Capture the cell that displays the provided text and extract its (X, Y) central coordinate. 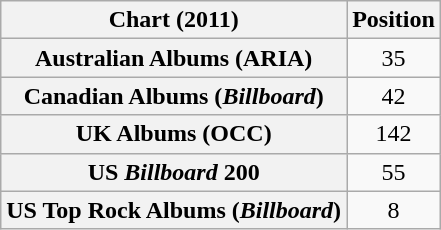
Chart (2011) (174, 20)
42 (394, 96)
US Top Rock Albums (Billboard) (174, 210)
142 (394, 134)
55 (394, 172)
UK Albums (OCC) (174, 134)
35 (394, 58)
Australian Albums (ARIA) (174, 58)
Position (394, 20)
Canadian Albums (Billboard) (174, 96)
US Billboard 200 (174, 172)
8 (394, 210)
